Scan for the cell matching the given text and deliver its [X, Y] coordinate at center. 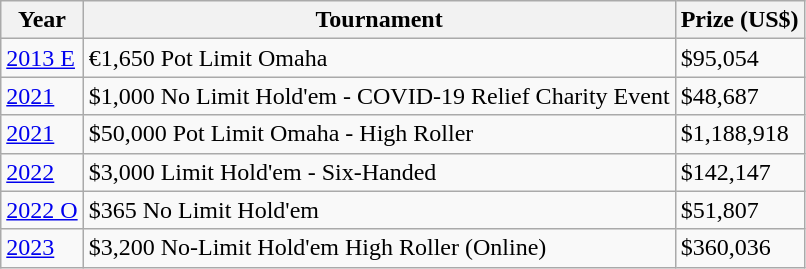
2013 E [42, 58]
Prize (US$) [740, 20]
$3,000 Limit Hold'em - Six-Handed [379, 172]
$1,000 No Limit Hold'em - COVID-19 Relief Charity Event [379, 96]
2022 O [42, 210]
$142,147 [740, 172]
$50,000 Pot Limit Omaha - High Roller [379, 134]
$1,188,918 [740, 134]
2022 [42, 172]
Year [42, 20]
2023 [42, 248]
$51,807 [740, 210]
€1,650 Pot Limit Omaha [379, 58]
$48,687 [740, 96]
$360,036 [740, 248]
Tournament [379, 20]
$365 No Limit Hold'em [379, 210]
$95,054 [740, 58]
$3,200 No-Limit Hold'em High Roller (Online) [379, 248]
